For the text-containing cell, return its midpoint in (x, y) coordinate format. 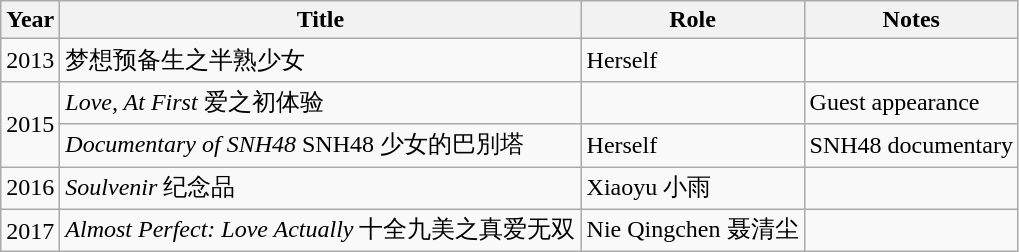
Guest appearance (911, 102)
Love, At First 爱之初体验 (320, 102)
2016 (30, 188)
Documentary of SNH48 SNH48 少女的巴別塔 (320, 146)
Xiaoyu 小雨 (692, 188)
梦想预备生之半熟少女 (320, 60)
Almost Perfect: Love Actually 十全九美之真爱无双 (320, 230)
SNH48 documentary (911, 146)
Role (692, 20)
2017 (30, 230)
2013 (30, 60)
Title (320, 20)
Year (30, 20)
2015 (30, 124)
Nie Qingchen 聂清尘 (692, 230)
Notes (911, 20)
Soulvenir 纪念品 (320, 188)
